Output the (x, y) coordinate of the center of the cell containing the given text.  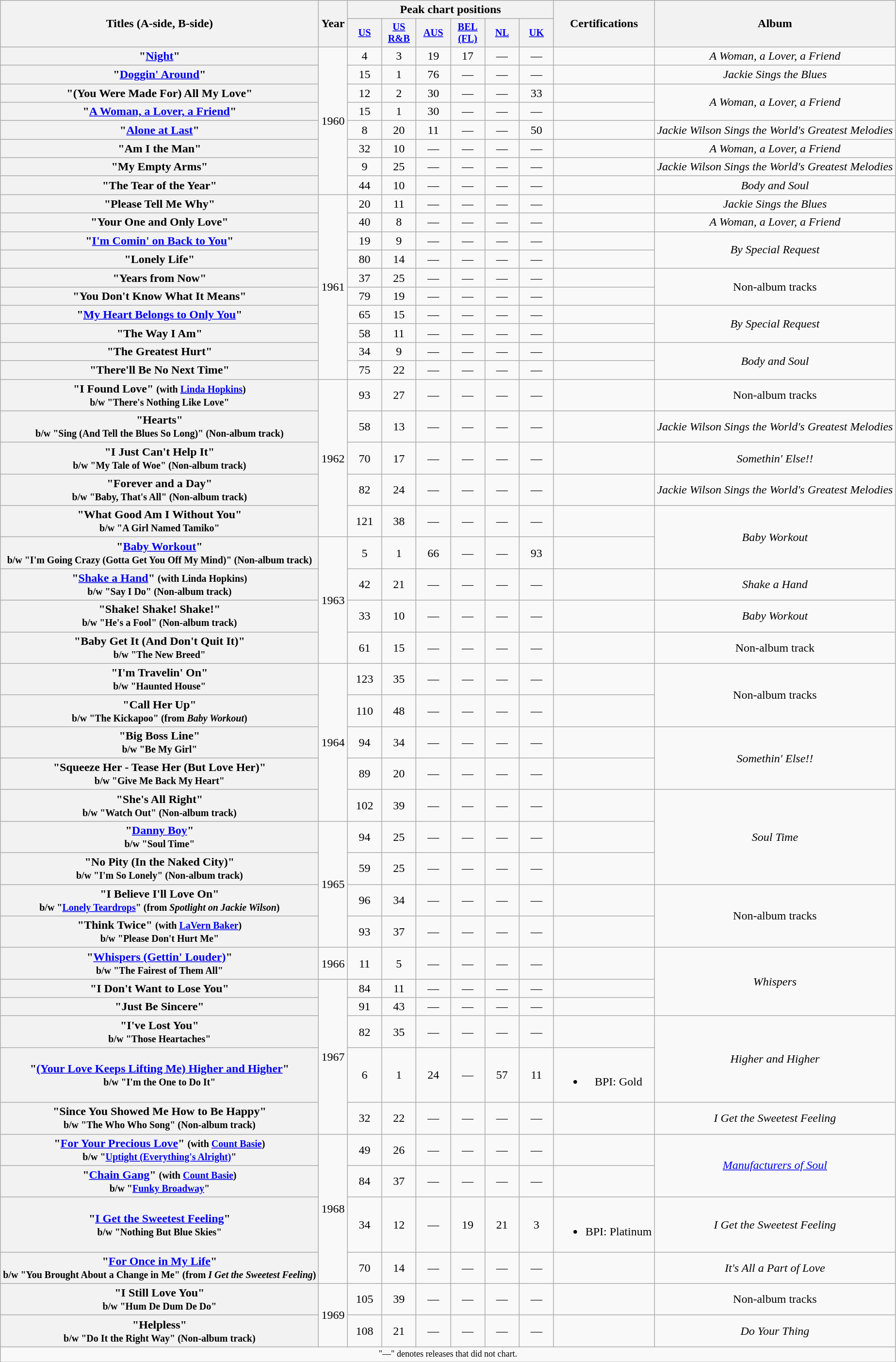
13 (399, 427)
Certifications (604, 24)
1968 (333, 1209)
1966 (333, 964)
66 (434, 553)
"Doggin' Around" (160, 75)
"Call Her Up"b/w "The Kickapoo" (from Baby Workout) (160, 710)
"Am I the Man" (160, 148)
"(You Were Made For) All My Love" (160, 93)
"The Greatest Hurt" (160, 351)
"I Don't Want to Lose You" (160, 988)
105 (365, 1299)
76 (434, 75)
75 (365, 370)
"Baby Workout"b/w "I'm Going Crazy (Gotta Get You Off My Mind)" (Non-album track) (160, 553)
"I Just Can't Help It"b/w "My Tale of Woe" (Non-album track) (160, 458)
"Helpless"b/w "Do It the Right Way" (Non-album track) (160, 1330)
91 (365, 1007)
"A Woman, a Lover, a Friend" (160, 112)
BPI: Gold (604, 1075)
1965 (333, 884)
80 (365, 259)
"Night" (160, 56)
"I've Lost You"b/w "Those Heartaches" (160, 1032)
59 (365, 869)
61 (365, 647)
"Whispers (Gettin' Louder)"b/w "The Fairest of Them All" (160, 964)
"Alone at Last" (160, 130)
BPI: Platinum (604, 1225)
57 (502, 1075)
Manufacturers of Soul (775, 1165)
AUS (434, 33)
Album (775, 24)
Do Your Thing (775, 1330)
38 (399, 521)
4 (365, 56)
27 (399, 395)
"Please Tell Me Why" (160, 204)
89 (365, 773)
43 (399, 1007)
1963 (333, 600)
"You Don't Know What It Means" (160, 296)
26 (399, 1150)
Non-album track (775, 647)
"(Your Love Keeps Lifting Me) Higher and Higher"b/w "I'm the One to Do It" (160, 1075)
"My Heart Belongs to Only You" (160, 314)
40 (365, 222)
"There'll Be No Next Time" (160, 370)
50 (537, 130)
Whispers (775, 982)
"Chain Gang" (with Count Basie)b/w "Funky Broadway" (160, 1181)
Shake a Hand (775, 584)
"For Once in My Life"b/w "You Brought About a Change in Me" (from I Get the Sweetest Feeling) (160, 1267)
"The Tear of the Year" (160, 185)
"Big Boss Line"b/w "Be My Girl" (160, 742)
Higher and Higher (775, 1059)
2 (399, 93)
"Forever and a Day"b/w "Baby, That's All" (Non-album track) (160, 490)
108 (365, 1330)
121 (365, 521)
110 (365, 710)
"Baby Get It (And Don't Quit It)"b/w "The New Breed" (160, 647)
"I Get the Sweetest Feeling"b/w "Nothing But Blue Skies" (160, 1225)
UK (537, 33)
"I Believe I'll Love On"b/w "Lonely Teardrops" (from Spotlight on Jackie Wilson) (160, 901)
102 (365, 805)
123 (365, 679)
Soul Time (775, 837)
US (365, 33)
"Just Be Sincere" (160, 1007)
1969 (333, 1315)
"For Your Precious Love" (with Count Basie)b/w "Uptight (Everything's Alright)" (160, 1150)
"I'm Travelin' On"b/w "Haunted House" (160, 679)
65 (365, 314)
49 (365, 1150)
BEL (FL) (468, 33)
"What Good Am I Without You"b/w "A Girl Named Tamiko" (160, 521)
79 (365, 296)
6 (365, 1075)
Peak chart positions (450, 10)
44 (365, 185)
USR&B (399, 33)
1967 (333, 1057)
"She's All Right"b/w "Watch Out" (Non-album track) (160, 805)
42 (365, 584)
"My Empty Arms" (160, 167)
48 (399, 710)
It's All a Part of Love (775, 1267)
Titles (A-side, B-side) (160, 24)
"I Found Love" (with Linda Hopkins)b/w "There's Nothing Like Love" (160, 395)
Year (333, 24)
"No Pity (In the Naked City)"b/w "I'm So Lonely" (Non-album track) (160, 869)
1962 (333, 458)
"Think Twice" (with LaVern Baker)b/w "Please Don't Hurt Me" (160, 932)
1961 (333, 287)
NL (502, 33)
"Squeeze Her - Tease Her (But Love Her)"b/w "Give Me Back My Heart" (160, 773)
"The Way I Am" (160, 333)
"Years from Now" (160, 278)
"Your One and Only Love" (160, 222)
"Hearts"b/w "Sing (And Tell the Blues So Long)" (Non-album track) (160, 427)
"Lonely Life" (160, 259)
96 (365, 901)
"Danny Boy"b/w "Soul Time" (160, 837)
"—" denotes releases that did not chart. (448, 1354)
"Shake! Shake! Shake!"b/w "He's a Fool" (Non-album track) (160, 616)
"Shake a Hand" (with Linda Hopkins)b/w "Say I Do" (Non-album track) (160, 584)
"I'm Comin' on Back to You" (160, 241)
"Since You Showed Me How to Be Happy"b/w "The Who Who Song" (Non-album track) (160, 1118)
1964 (333, 742)
1960 (333, 120)
"I Still Love You"b/w "Hum De Dum De Do" (160, 1299)
